Locate the cell with the specified text and output its [X, Y] center coordinate. 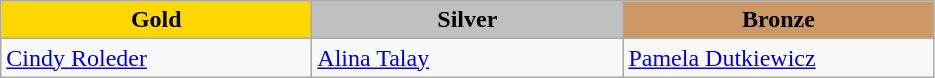
Silver [468, 20]
Alina Talay [468, 58]
Cindy Roleder [156, 58]
Pamela Dutkiewicz [778, 58]
Gold [156, 20]
Bronze [778, 20]
